Provide the [x, y] coordinate of the cell's center where the given text is located.  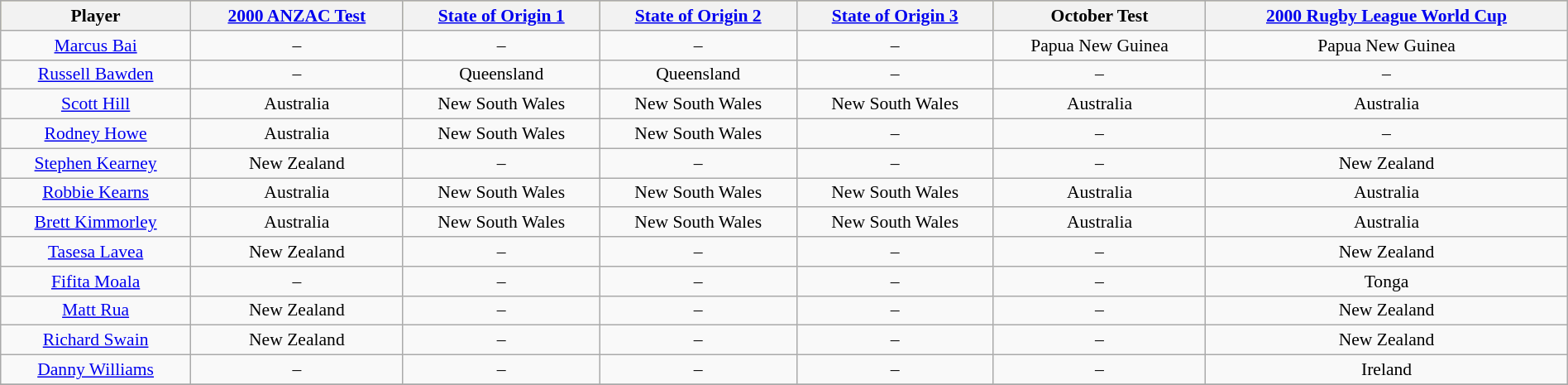
Rodney Howe [96, 134]
Ireland [1386, 370]
Richard Swain [96, 340]
October Test [1100, 16]
Robbie Kearns [96, 193]
Marcus Bai [96, 46]
Stephen Kearney [96, 163]
Fifita Moala [96, 282]
Matt Rua [96, 310]
Brett Kimmorley [96, 223]
State of Origin 2 [698, 16]
2000 ANZAC Test [296, 16]
2000 Rugby League World Cup [1386, 16]
Tonga [1386, 282]
Russell Bawden [96, 75]
Tasesa Lavea [96, 252]
Scott Hill [96, 104]
Player [96, 16]
State of Origin 3 [895, 16]
State of Origin 1 [501, 16]
Danny Williams [96, 370]
